Scan for the cell matching the given text and deliver its [X, Y] coordinate at center. 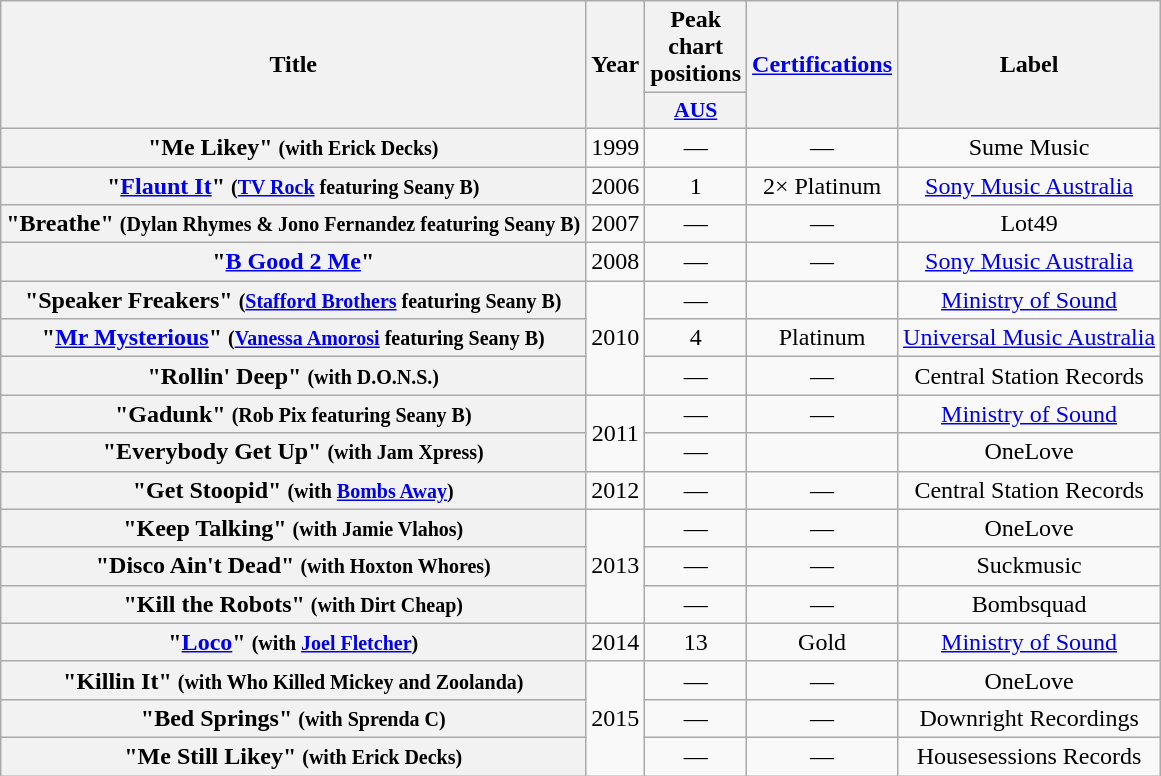
"Get Stoopid" (with Bombs Away) [294, 490]
2013 [616, 566]
"Mr Mysterious" (Vanessa Amorosi featuring Seany B) [294, 338]
"Bed Springs" (with Sprenda C) [294, 718]
13 [696, 642]
"Breathe" (Dylan Rhymes & Jono Fernandez featuring Seany B) [294, 224]
"Kill the Robots" (with Dirt Cheap) [294, 604]
"Everybody Get Up" (with Jam Xpress) [294, 452]
"B Good 2 Me" [294, 262]
2008 [616, 262]
"Keep Talking" (with Jamie Vlahos) [294, 528]
2011 [616, 433]
Label [1030, 65]
1999 [616, 147]
Certifications [822, 65]
Bombsquad [1030, 604]
2× Platinum [822, 185]
2010 [616, 338]
Lot49 [1030, 224]
"Disco Ain't Dead" (with Hoxton Whores) [294, 566]
"Killin It" (with Who Killed Mickey and Zoolanda) [294, 680]
2015 [616, 718]
Housesessions Records [1030, 756]
AUS [696, 111]
2012 [616, 490]
2006 [616, 185]
1 [696, 185]
Suckmusic [1030, 566]
Title [294, 65]
Peak chart positions [696, 47]
2007 [616, 224]
"Flaunt It" (TV Rock featuring Seany B) [294, 185]
"Rollin' Deep" (with D.O.N.S.) [294, 376]
Year [616, 65]
"Speaker Freakers" (Stafford Brothers featuring Seany B) [294, 300]
"Me Still Likey" (with Erick Decks) [294, 756]
"Gadunk" (Rob Pix featuring Seany B) [294, 414]
Platinum [822, 338]
Gold [822, 642]
4 [696, 338]
Downright Recordings [1030, 718]
"Loco" (with Joel Fletcher) [294, 642]
Universal Music Australia [1030, 338]
Sume Music [1030, 147]
"Me Likey" (with Erick Decks) [294, 147]
2014 [616, 642]
